Find where the given text appears and provide that cell's center as (X, Y) coordinate. 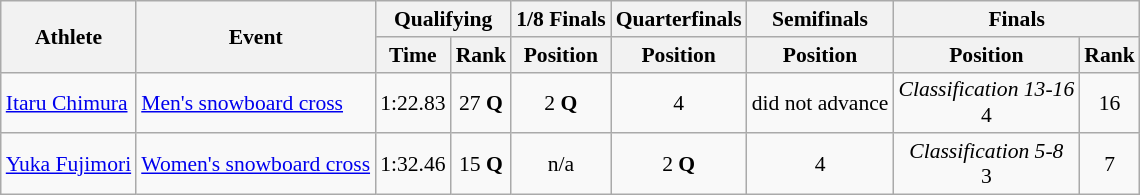
7 (1110, 164)
Qualifying (443, 19)
Itaru Chimura (68, 102)
Quarterfinals (679, 19)
Men's snowboard cross (256, 102)
Classification 13-164 (986, 102)
1/8 Finals (560, 19)
1:22.83 (412, 102)
15 Q (482, 164)
did not advance (820, 102)
1:32.46 (412, 164)
Finals (1016, 19)
Women's snowboard cross (256, 164)
27 Q (482, 102)
Athlete (68, 36)
Yuka Fujimori (68, 164)
Classification 5-8 3 (986, 164)
Semifinals (820, 19)
Time (412, 55)
n/a (560, 164)
16 (1110, 102)
Event (256, 36)
